Locate the cell with the specified text and output its [x, y] center coordinate. 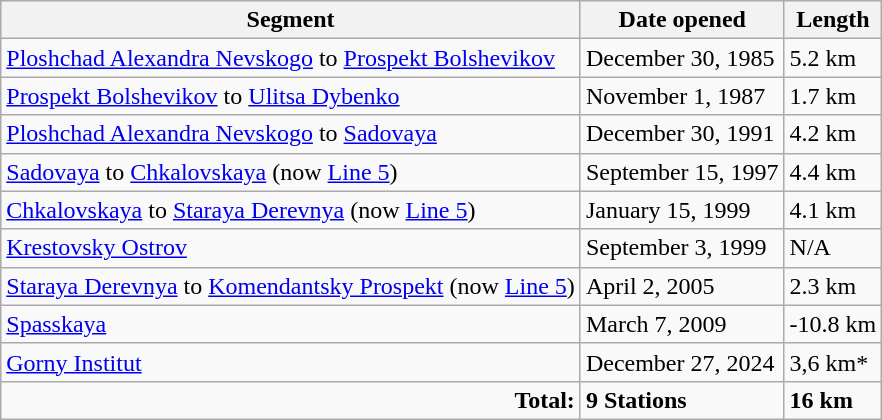
Length [833, 20]
Chkalovskaya to Staraya Derevnya (now Line 5) [291, 210]
November 1, 1987 [682, 96]
N/A [833, 248]
March 7, 2009 [682, 324]
Prospekt Bolshevikov to Ulitsa Dybenko [291, 96]
1.7 km [833, 96]
December 27, 2024 [682, 362]
Spasskaya [291, 324]
9 Stations [682, 400]
Ploshchad Alexandra Nevskogo to Sadovaya [291, 134]
16 km [833, 400]
2.3 km [833, 286]
December 30, 1985 [682, 58]
4.1 km [833, 210]
4.4 km [833, 172]
Ploshchad Alexandra Nevskogo to Prospekt Bolshevikov [291, 58]
5.2 km [833, 58]
Gorny Institut [291, 362]
Segment [291, 20]
3,6 km* [833, 362]
April 2, 2005 [682, 286]
Sadovaya to Chkalovskaya (now Line 5) [291, 172]
4.2 km [833, 134]
Date opened [682, 20]
September 3, 1999 [682, 248]
Staraya Derevnya to Komendantsky Prospekt (now Line 5) [291, 286]
December 30, 1991 [682, 134]
-10.8 km [833, 324]
September 15, 1997 [682, 172]
Total: [291, 400]
January 15, 1999 [682, 210]
Krestovsky Ostrov [291, 248]
